Output the [x, y] coordinate of the center of the cell containing the given text.  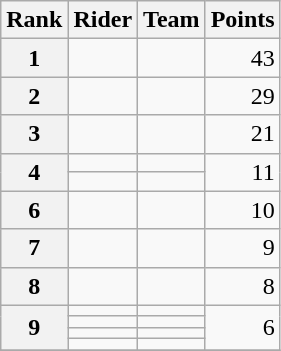
43 [242, 58]
29 [242, 96]
Team [172, 20]
2 [34, 96]
1 [34, 58]
21 [242, 134]
Points [242, 20]
7 [34, 248]
3 [34, 134]
Rank [34, 20]
10 [242, 210]
11 [242, 172]
4 [34, 172]
Rider [103, 20]
